Determine the [x, y] coordinate at the center of the cell enclosing the given text.  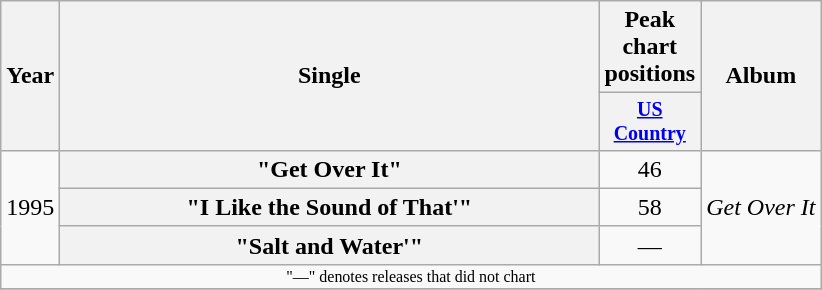
Peak chartpositions [650, 47]
"Get Over It" [330, 169]
58 [650, 207]
US Country [650, 122]
Year [30, 76]
"I Like the Sound of That'" [330, 207]
Single [330, 76]
"—" denotes releases that did not chart [411, 276]
Album [761, 76]
"Salt and Water'" [330, 245]
46 [650, 169]
Get Over It [761, 207]
— [650, 245]
1995 [30, 207]
